Pinpoint the cell where the given text exists, returning its [x, y] midpoint coordinate. 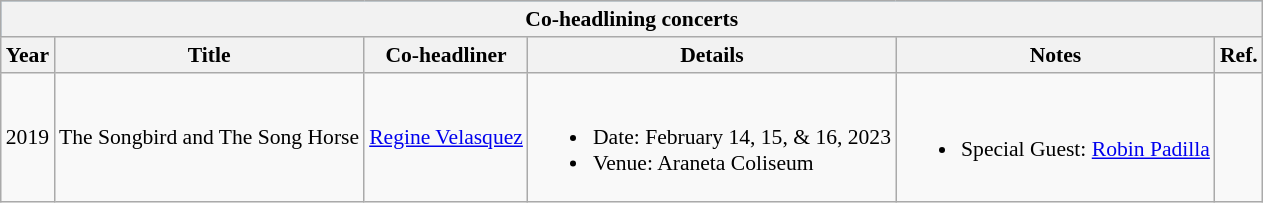
Details [712, 55]
Special Guest: Robin Padilla [1056, 137]
Title [209, 55]
Co-headliner [446, 55]
Year [28, 55]
2019 [28, 137]
Notes [1056, 55]
The Songbird and The Song Horse [209, 137]
Regine Velasquez [446, 137]
Co-headlining concerts [632, 19]
Date: February 14, 15, & 16, 2023Venue: Araneta Coliseum [712, 137]
Ref. [1239, 55]
